Return the [X, Y] coordinate for the center point of the cell that contains the specified text.  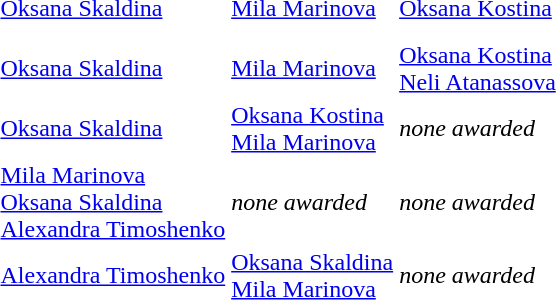
none awarded [312, 202]
Oksana Kostina Mila Marinova [312, 128]
Mila Marinova [312, 68]
